Find where the given text appears and provide that cell's center as [x, y] coordinate. 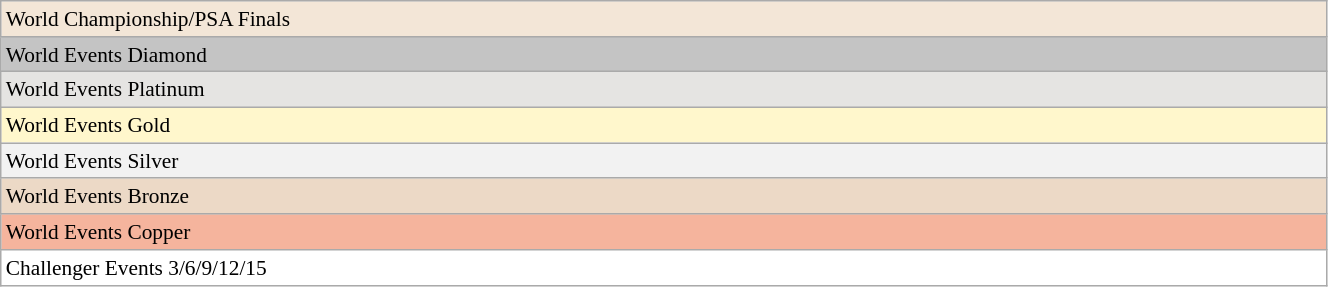
World Events Diamond [664, 55]
World Events Silver [664, 161]
Challenger Events 3/6/9/12/15 [664, 268]
World Events Copper [664, 232]
World Events Bronze [664, 197]
World Events Gold [664, 126]
World Events Platinum [664, 90]
World Championship/PSA Finals [664, 19]
